Locate the cell with the specified text and output its (x, y) center coordinate. 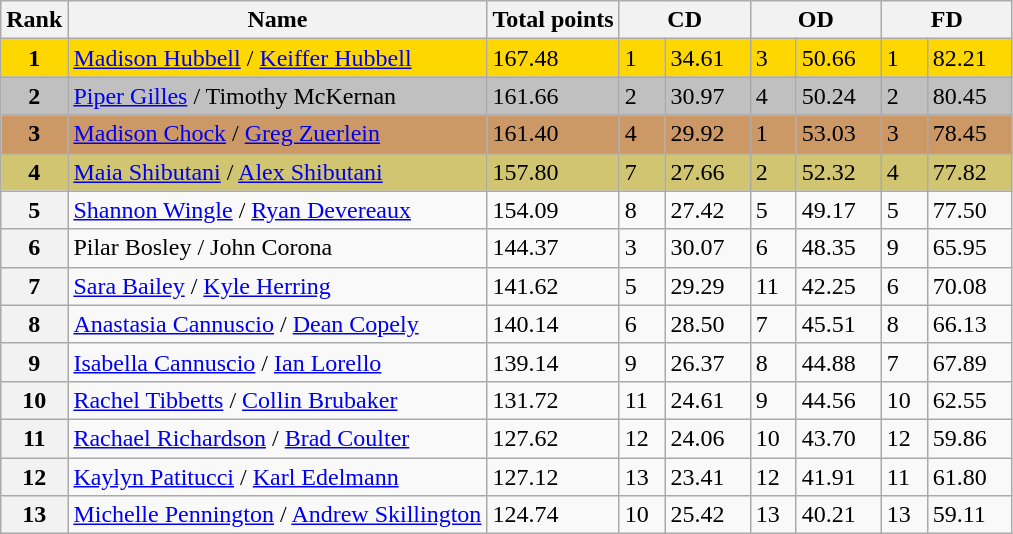
30.97 (708, 96)
50.24 (838, 96)
34.61 (708, 58)
Isabella Cannuscio / Ian Lorello (278, 362)
29.29 (708, 286)
62.55 (970, 400)
43.70 (838, 438)
70.08 (970, 286)
59.86 (970, 438)
FD (946, 20)
Maia Shibutani / Alex Shibutani (278, 172)
Madison Chock / Greg Zuerlein (278, 134)
140.14 (553, 324)
Michelle Pennington / Andrew Skillington (278, 515)
127.62 (553, 438)
27.42 (708, 210)
78.45 (970, 134)
Madison Hubbell / Keiffer Hubbell (278, 58)
41.91 (838, 477)
28.50 (708, 324)
65.95 (970, 248)
24.61 (708, 400)
42.25 (838, 286)
45.51 (838, 324)
Rank (34, 20)
Kaylyn Patitucci / Karl Edelmann (278, 477)
131.72 (553, 400)
40.21 (838, 515)
Piper Gilles / Timothy McKernan (278, 96)
67.89 (970, 362)
25.42 (708, 515)
66.13 (970, 324)
80.45 (970, 96)
CD (684, 20)
30.07 (708, 248)
124.74 (553, 515)
Anastasia Cannuscio / Dean Copely (278, 324)
44.88 (838, 362)
Pilar Bosley / John Corona (278, 248)
24.06 (708, 438)
26.37 (708, 362)
27.66 (708, 172)
59.11 (970, 515)
161.66 (553, 96)
48.35 (838, 248)
OD (816, 20)
49.17 (838, 210)
139.14 (553, 362)
167.48 (553, 58)
82.21 (970, 58)
141.62 (553, 286)
161.40 (553, 134)
53.03 (838, 134)
Rachel Tibbetts / Collin Brubaker (278, 400)
157.80 (553, 172)
77.82 (970, 172)
144.37 (553, 248)
Rachael Richardson / Brad Coulter (278, 438)
44.56 (838, 400)
Name (278, 20)
61.80 (970, 477)
29.92 (708, 134)
Shannon Wingle / Ryan Devereaux (278, 210)
77.50 (970, 210)
Total points (553, 20)
Sara Bailey / Kyle Herring (278, 286)
127.12 (553, 477)
52.32 (838, 172)
23.41 (708, 477)
50.66 (838, 58)
154.09 (553, 210)
